Identify which cell holds the provided text, then report its (X, Y) central coordinate. 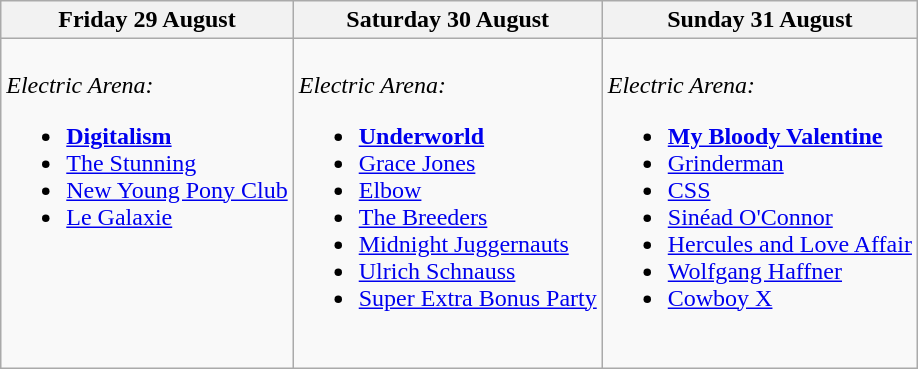
Sunday 31 August (760, 20)
Friday 29 August (147, 20)
Electric Arena:UnderworldGrace JonesElbowThe BreedersMidnight JuggernautsUlrich SchnaussSuper Extra Bonus Party (448, 204)
Saturday 30 August (448, 20)
Electric Arena:DigitalismThe StunningNew Young Pony ClubLe Galaxie (147, 204)
Electric Arena:My Bloody ValentineGrindermanCSSSinéad O'ConnorHercules and Love AffairWolfgang HaffnerCowboy X (760, 204)
